Find where the given text appears and provide that cell's center as (X, Y) coordinate. 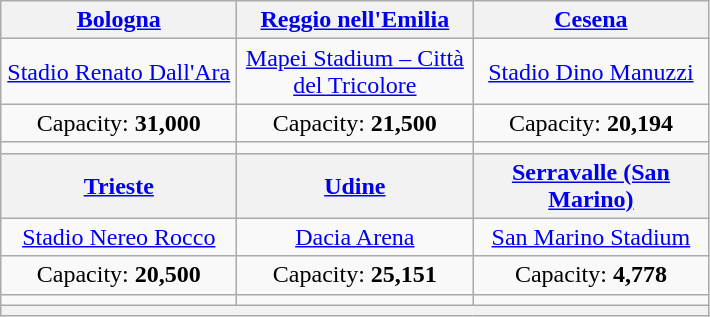
Dacia Arena (355, 237)
Reggio nell'Emilia (355, 20)
Capacity: 20,500 (119, 275)
Capacity: 25,151 (355, 275)
Mapei Stadium – Città del Tricolore (355, 72)
Bologna (119, 20)
Stadio Nereo Rocco (119, 237)
Capacity: 31,000 (119, 123)
Trieste (119, 186)
Capacity: 20,194 (591, 123)
San Marino Stadium (591, 237)
Stadio Renato Dall'Ara (119, 72)
Udine (355, 186)
Serravalle (San Marino) (591, 186)
Stadio Dino Manuzzi (591, 72)
Cesena (591, 20)
Capacity: 21,500 (355, 123)
Capacity: 4,778 (591, 275)
